Output the [X, Y] coordinate of the center of the cell containing the given text.  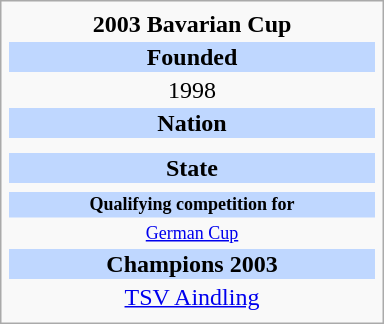
1998 [192, 90]
2003 Bavarian Cup [192, 24]
German Cup [192, 234]
Qualifying competition for [192, 205]
TSV Aindling [192, 297]
State [192, 168]
Founded [192, 57]
Champions 2003 [192, 264]
Nation [192, 123]
